Find where the given text appears and provide that cell's center as [x, y] coordinate. 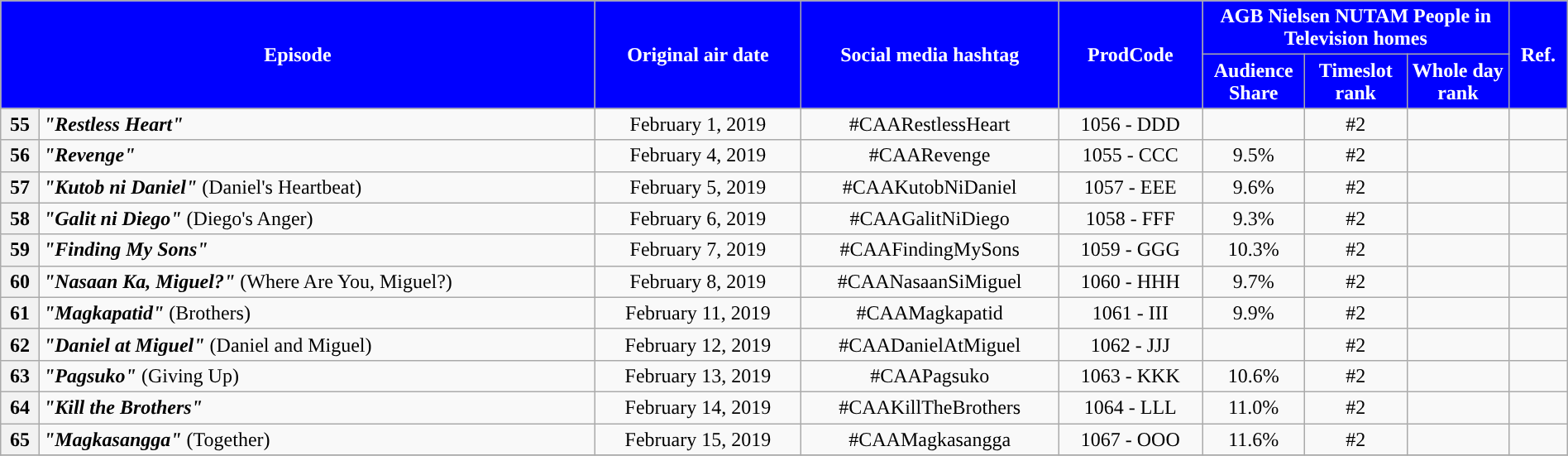
"Magkapatid" (Brothers) [317, 313]
58 [20, 218]
"Restless Heart" [317, 124]
"Magkasangga" (Together) [317, 439]
9.7% [1254, 281]
1057 - EEE [1131, 187]
February 12, 2019 [698, 344]
61 [20, 313]
#CAADanielAtMiguel [930, 344]
#CAANasaanSiMiguel [930, 281]
Social media hashtag [930, 55]
#CAARevenge [930, 156]
1056 - DDD [1131, 124]
1062 - JJJ [1131, 344]
1067 - OOO [1131, 439]
1055 - CCC [1131, 156]
59 [20, 250]
1063 - KKK [1131, 376]
"Revenge" [317, 156]
February 4, 2019 [698, 156]
11.0% [1254, 407]
55 [20, 124]
"Galit ni Diego" (Diego's Anger) [317, 218]
63 [20, 376]
February 13, 2019 [698, 376]
1061 - III [1131, 313]
#CAAFindingMySons [930, 250]
1059 - GGG [1131, 250]
65 [20, 439]
1058 - FFF [1131, 218]
"Pagsuko" (Giving Up) [317, 376]
11.6% [1254, 439]
Audience Share [1254, 81]
9.6% [1254, 187]
"Nasaan Ka, Miguel?" (Where Are You, Miguel?) [317, 281]
#CAAKutobNiDaniel [930, 187]
"Daniel at Miguel" (Daniel and Miguel) [317, 344]
Original air date [698, 55]
ProdCode [1131, 55]
February 14, 2019 [698, 407]
1060 - HHH [1131, 281]
#CAAKillTheBrothers [930, 407]
"Kutob ni Daniel" (Daniel's Heartbeat) [317, 187]
February 6, 2019 [698, 218]
February 5, 2019 [698, 187]
9.3% [1254, 218]
9.5% [1254, 156]
February 8, 2019 [698, 281]
February 11, 2019 [698, 313]
February 15, 2019 [698, 439]
"Kill the Brothers" [317, 407]
AGB Nielsen NUTAM People in Television homes [1356, 28]
57 [20, 187]
February 7, 2019 [698, 250]
#CAAPagsuko [930, 376]
#CAARestlessHeart [930, 124]
#CAAMagkapatid [930, 313]
10.3% [1254, 250]
#CAAGalitNiDiego [930, 218]
#CAAMagkasangga [930, 439]
64 [20, 407]
"Finding My Sons" [317, 250]
Ref. [1538, 55]
56 [20, 156]
10.6% [1254, 376]
February 1, 2019 [698, 124]
60 [20, 281]
62 [20, 344]
Timeslotrank [1356, 81]
Whole dayrank [1458, 81]
Episode [298, 55]
1064 - LLL [1131, 407]
9.9% [1254, 313]
